For the text-containing cell, return its midpoint in (x, y) coordinate format. 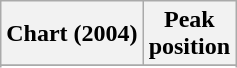
Chart (2004) (72, 34)
Peakposition (189, 34)
